From the cell containing the given text, extract its center point as [X, Y] coordinate. 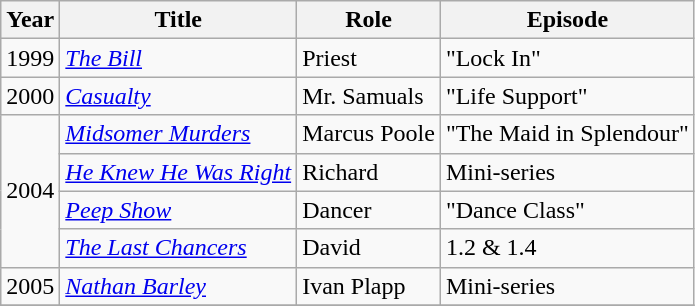
Ivan Plapp [369, 286]
"Lock In" [567, 58]
"Life Support" [567, 96]
David [369, 248]
1999 [30, 58]
Year [30, 20]
Dancer [369, 210]
"The Maid in Splendour" [567, 134]
Peep Show [178, 210]
Role [369, 20]
Title [178, 20]
2000 [30, 96]
2004 [30, 191]
2005 [30, 286]
Episode [567, 20]
He Knew He Was Right [178, 172]
Mr. Samuals [369, 96]
Casualty [178, 96]
Midsomer Murders [178, 134]
Priest [369, 58]
The Bill [178, 58]
Richard [369, 172]
"Dance Class" [567, 210]
1.2 & 1.4 [567, 248]
Marcus Poole [369, 134]
Nathan Barley [178, 286]
The Last Chancers [178, 248]
